For the text-containing cell, return its midpoint in [x, y] coordinate format. 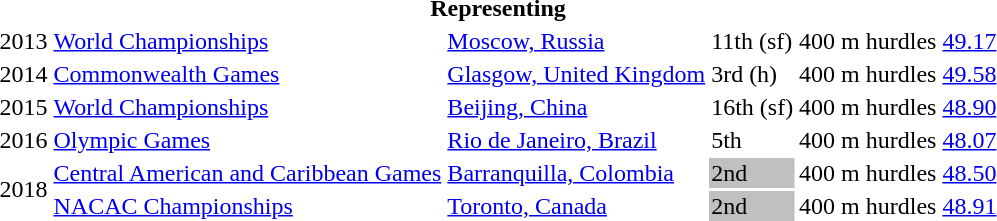
Moscow, Russia [576, 41]
Toronto, Canada [576, 206]
Commonwealth Games [248, 74]
Barranquilla, Colombia [576, 173]
Beijing, China [576, 107]
5th [752, 140]
Rio de Janeiro, Brazil [576, 140]
16th (sf) [752, 107]
Central American and Caribbean Games [248, 173]
3rd (h) [752, 74]
Olympic Games [248, 140]
Glasgow, United Kingdom [576, 74]
11th (sf) [752, 41]
NACAC Championships [248, 206]
